For the text-containing cell, return its midpoint in [X, Y] coordinate format. 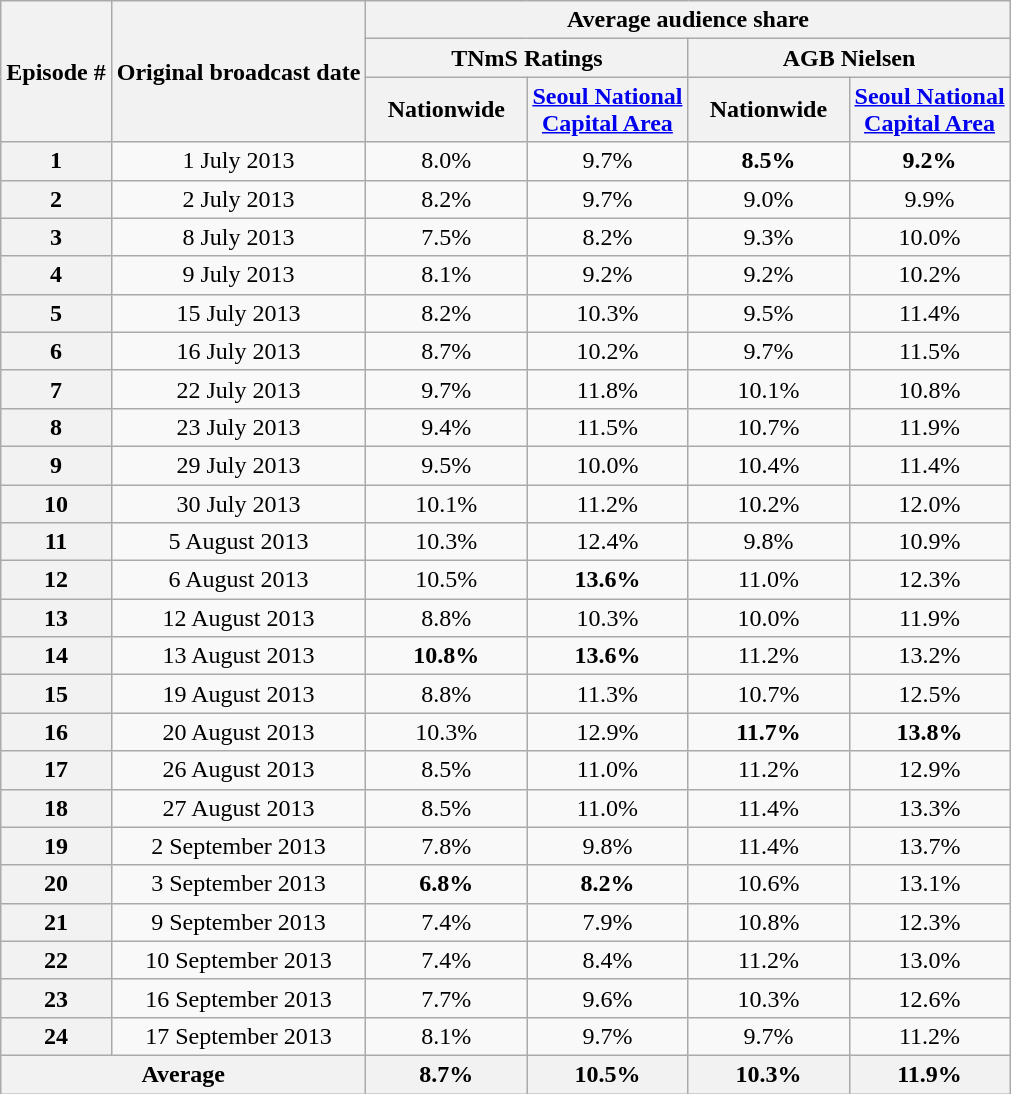
Average audience share [688, 20]
Original broadcast date [238, 72]
13 August 2013 [238, 656]
10.9% [930, 542]
9 [56, 465]
20 August 2013 [238, 732]
22 July 2013 [238, 389]
6 [56, 351]
13.1% [930, 884]
3 September 2013 [238, 884]
8.4% [608, 960]
3 [56, 237]
27 August 2013 [238, 808]
17 September 2013 [238, 1036]
29 July 2013 [238, 465]
24 [56, 1036]
19 August 2013 [238, 694]
Average [184, 1074]
13 [56, 618]
22 [56, 960]
12 [56, 580]
16 July 2013 [238, 351]
9.9% [930, 199]
15 [56, 694]
8 [56, 427]
12.0% [930, 503]
14 [56, 656]
23 [56, 998]
10 [56, 503]
4 [56, 275]
16 September 2013 [238, 998]
11.8% [608, 389]
17 [56, 770]
AGB Nielsen [849, 58]
21 [56, 922]
7 [56, 389]
10 September 2013 [238, 960]
19 [56, 846]
7.8% [446, 846]
15 July 2013 [238, 313]
23 July 2013 [238, 427]
1 [56, 161]
9 September 2013 [238, 922]
8 July 2013 [238, 237]
11.3% [608, 694]
11.7% [768, 732]
16 [56, 732]
8.0% [446, 161]
6 August 2013 [238, 580]
13.3% [930, 808]
7.5% [446, 237]
13.2% [930, 656]
26 August 2013 [238, 770]
9.4% [446, 427]
5 August 2013 [238, 542]
9 July 2013 [238, 275]
TNmS Ratings [527, 58]
30 July 2013 [238, 503]
2 September 2013 [238, 846]
Episode # [56, 72]
12.6% [930, 998]
7.7% [446, 998]
12.5% [930, 694]
9.3% [768, 237]
11 [56, 542]
10.6% [768, 884]
5 [56, 313]
20 [56, 884]
7.9% [608, 922]
6.8% [446, 884]
9.6% [608, 998]
13.0% [930, 960]
10.4% [768, 465]
12.4% [608, 542]
13.8% [930, 732]
2 July 2013 [238, 199]
1 July 2013 [238, 161]
13.7% [930, 846]
9.0% [768, 199]
2 [56, 199]
12 August 2013 [238, 618]
18 [56, 808]
